For the text-containing cell, return its midpoint in [x, y] coordinate format. 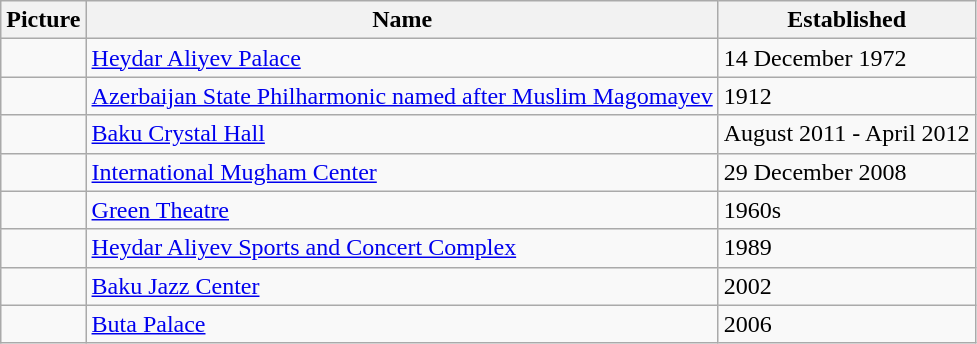
Established [846, 20]
International Mugham Center [402, 172]
2002 [846, 286]
Baku Jazz Center [402, 286]
2006 [846, 324]
1989 [846, 248]
Azerbaijan State Philharmonic named after Muslim Magomayev [402, 96]
Heydar Aliyev Palace [402, 58]
Baku Crystal Hall [402, 134]
Name [402, 20]
1912 [846, 96]
Buta Palace [402, 324]
29 December 2008 [846, 172]
14 December 1972 [846, 58]
August 2011 - April 2012 [846, 134]
Heydar Aliyev Sports and Concert Complex [402, 248]
1960s [846, 210]
Green Theatre [402, 210]
Picture [44, 20]
